Locate the cell with the specified text and output its [X, Y] center coordinate. 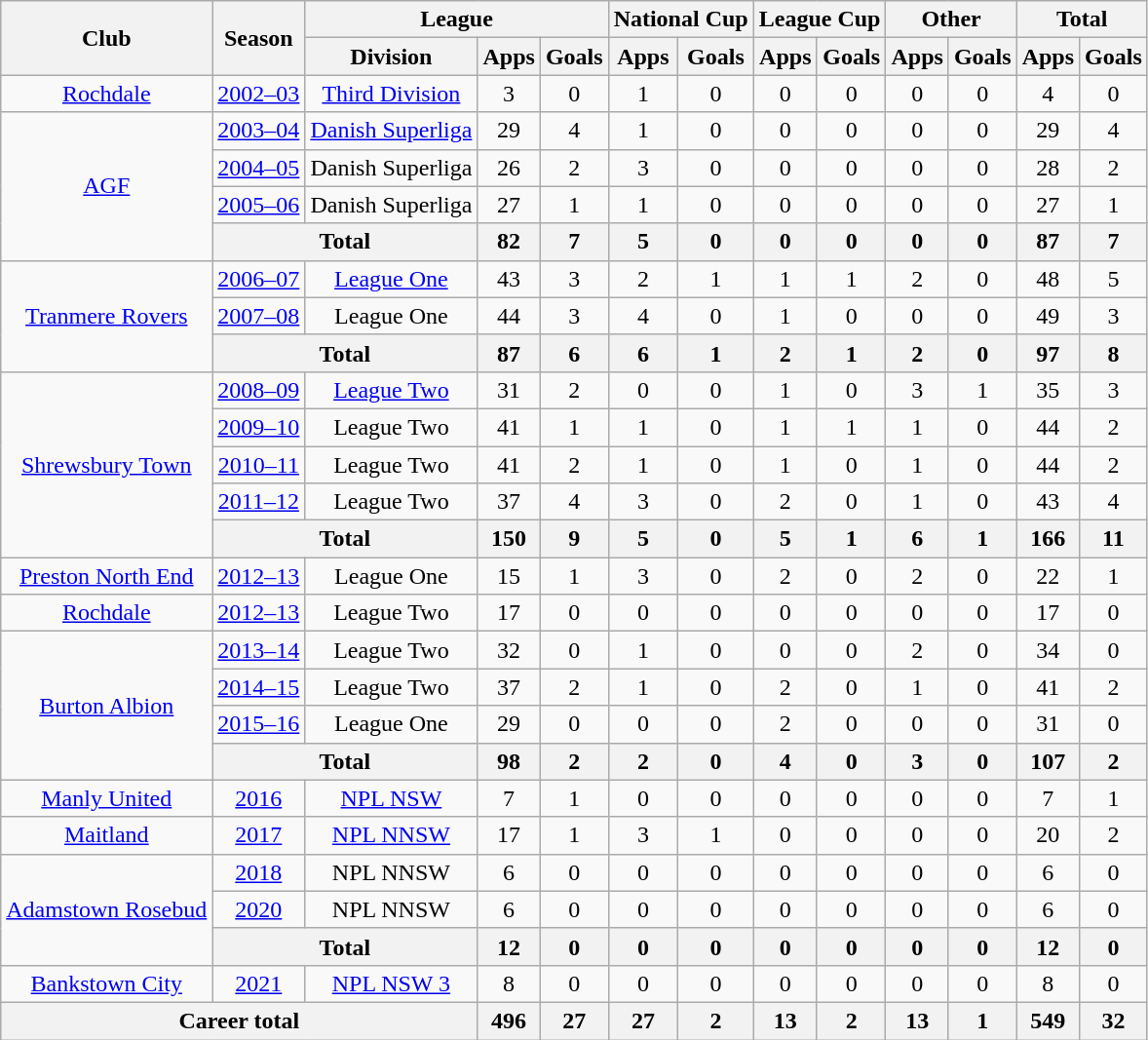
2020 [259, 909]
NPL NSW [392, 798]
9 [574, 539]
549 [1048, 1021]
34 [1048, 650]
26 [509, 168]
28 [1048, 168]
35 [1048, 390]
107 [1048, 761]
2013–14 [259, 650]
48 [1048, 279]
11 [1114, 539]
Career total [240, 1021]
Club [107, 38]
Manly United [107, 798]
150 [509, 539]
Division [392, 57]
15 [509, 576]
49 [1048, 316]
Preston North End [107, 576]
Maitland [107, 835]
2002–03 [259, 94]
496 [509, 1021]
2021 [259, 983]
22 [1048, 576]
98 [509, 761]
20 [1048, 835]
97 [1048, 353]
2009–10 [259, 427]
166 [1048, 539]
Adamstown Rosebud [107, 909]
Tranmere Rovers [107, 316]
National Cup [680, 19]
Bankstown City [107, 983]
Shrewsbury Town [107, 464]
League Cup [820, 19]
2017 [259, 835]
2003–04 [259, 131]
AGF [107, 186]
League [456, 19]
2007–08 [259, 316]
82 [509, 242]
2014–15 [259, 687]
2015–16 [259, 724]
2005–06 [259, 205]
Other [951, 19]
Burton Albion [107, 706]
NPL NSW 3 [392, 983]
2018 [259, 872]
2011–12 [259, 502]
Season [259, 38]
2008–09 [259, 390]
2004–05 [259, 168]
2006–07 [259, 279]
2010–11 [259, 465]
Third Division [392, 94]
2016 [259, 798]
